For the text-containing cell, return its midpoint in (X, Y) coordinate format. 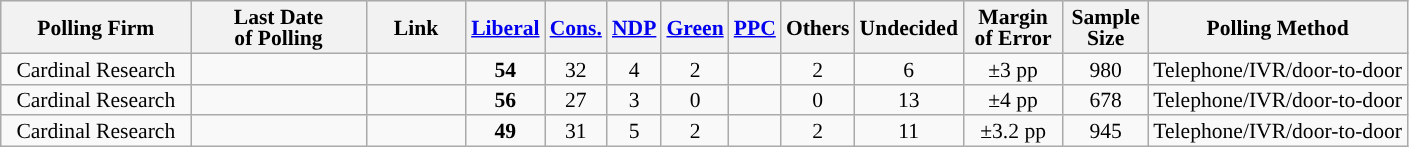
Polling Method (1278, 27)
54 (505, 68)
Cons. (576, 27)
945 (1106, 132)
±3 pp (1013, 68)
6 (909, 68)
±3.2 pp (1013, 132)
32 (576, 68)
±4 pp (1013, 100)
Liberal (505, 27)
Link (416, 27)
SampleSize (1106, 27)
11 (909, 132)
31 (576, 132)
3 (634, 100)
PPC (755, 27)
NDP (634, 27)
980 (1106, 68)
27 (576, 100)
678 (1106, 100)
56 (505, 100)
Green (694, 27)
13 (909, 100)
5 (634, 132)
Last Dateof Polling (278, 27)
Others (818, 27)
Marginof Error (1013, 27)
Undecided (909, 27)
Polling Firm (96, 27)
4 (634, 68)
49 (505, 132)
